Return the (X, Y) coordinate for the center point of the cell that contains the specified text.  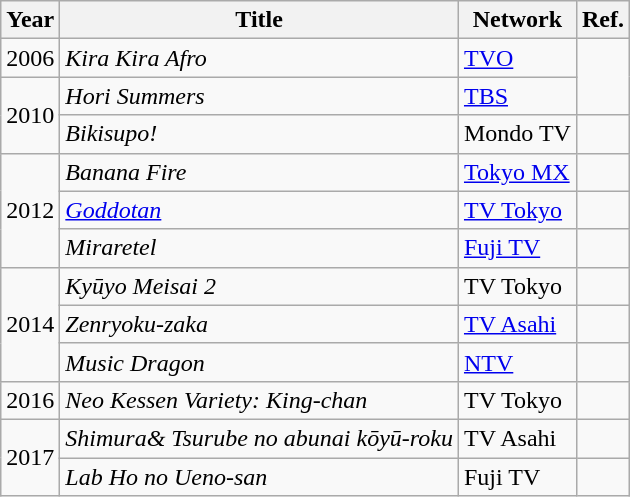
Shimura& Tsurube no abunai kōyū-roku (260, 438)
Mondo TV (517, 134)
TVO (517, 58)
TBS (517, 96)
Kira Kira Afro (260, 58)
2017 (30, 457)
2006 (30, 58)
Neo Kessen Variety: King-chan (260, 400)
Lab Ho no Ueno-san (260, 477)
Zenryoku-zaka (260, 324)
2012 (30, 210)
Bikisupo! (260, 134)
2014 (30, 324)
2016 (30, 400)
NTV (517, 362)
Network (517, 20)
2010 (30, 115)
Banana Fire (260, 172)
Hori Summers (260, 96)
Kyūyo Meisai 2 (260, 286)
Miraretel (260, 248)
Year (30, 20)
Title (260, 20)
Goddotan (260, 210)
Ref. (602, 20)
Music Dragon (260, 362)
Tokyo MX (517, 172)
